Return the (X, Y) coordinate for the center point of the cell that contains the specified text.  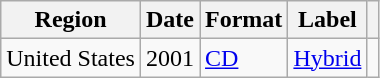
Date (170, 20)
2001 (170, 58)
United States (71, 58)
Hybrid (328, 58)
Region (71, 20)
Format (244, 20)
Label (328, 20)
CD (244, 58)
